Detect which cell encompasses the target text, then output its [X, Y] center coordinate. 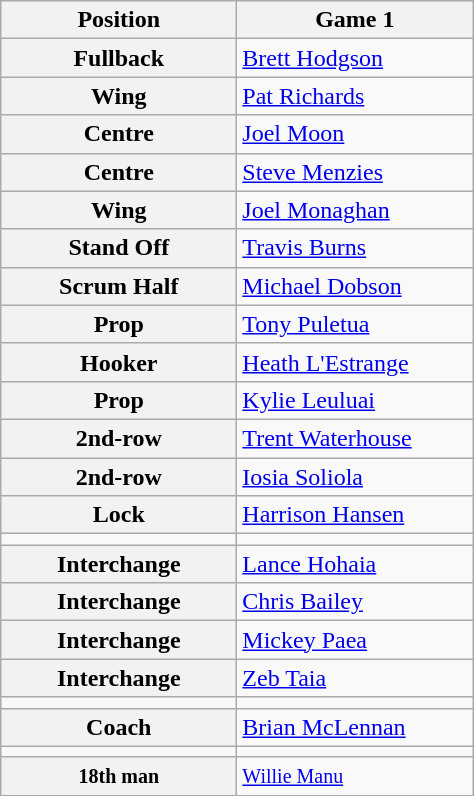
Steve Menzies [355, 172]
Chris Bailey [355, 602]
Lance Hohaia [355, 564]
Pat Richards [355, 96]
Zeb Taia [355, 678]
Trent Waterhouse [355, 438]
Scrum Half [119, 286]
Tony Puletua [355, 324]
Harrison Hansen [355, 515]
Joel Monaghan [355, 210]
Lock [119, 515]
Kylie Leuluai [355, 400]
Heath L'Estrange [355, 362]
Willie Manu [355, 776]
Coach [119, 727]
Travis Burns [355, 248]
Mickey Paea [355, 640]
Game 1 [355, 20]
18th man [119, 776]
Stand Off [119, 248]
Brett Hodgson [355, 58]
Hooker [119, 362]
Fullback [119, 58]
Joel Moon [355, 134]
Michael Dobson [355, 286]
Iosia Soliola [355, 477]
Brian McLennan [355, 727]
Position [119, 20]
